Pinpoint the cell where the given text exists, returning its [X, Y] midpoint coordinate. 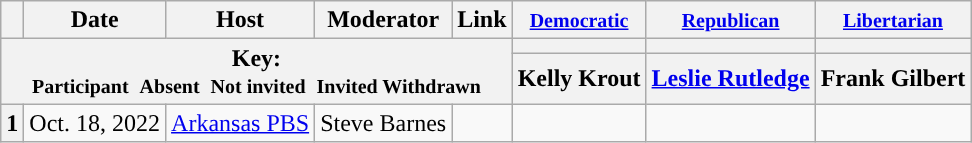
Host [240, 20]
Steve Barnes [384, 123]
Kelly Krout [579, 78]
Moderator [384, 20]
Link [482, 20]
Key: Participant Absent Not invited Invited Withdrawn [256, 72]
1 [12, 123]
Libertarian [893, 20]
Date [95, 20]
Democratic [579, 20]
Frank Gilbert [893, 78]
Leslie Rutledge [730, 78]
Arkansas PBS [240, 123]
Republican [730, 20]
Oct. 18, 2022 [95, 123]
